Output the [X, Y] coordinate of the center of the cell containing the given text.  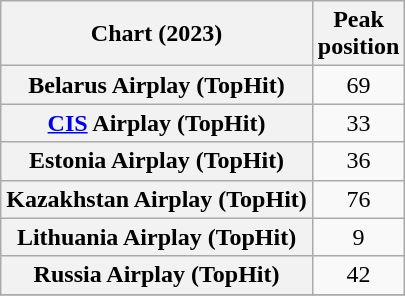
CIS Airplay (TopHit) [157, 123]
9 [358, 237]
42 [358, 275]
Kazakhstan Airplay (TopHit) [157, 199]
76 [358, 199]
Estonia Airplay (TopHit) [157, 161]
Russia Airplay (TopHit) [157, 275]
69 [358, 85]
33 [358, 123]
Lithuania Airplay (TopHit) [157, 237]
36 [358, 161]
Belarus Airplay (TopHit) [157, 85]
Peakposition [358, 34]
Chart (2023) [157, 34]
